For the text-containing cell, return its midpoint in [X, Y] coordinate format. 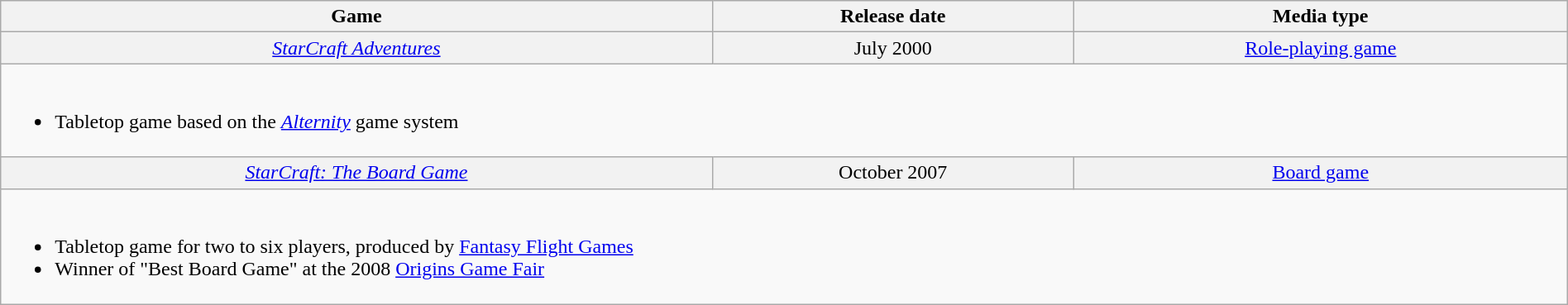
Board game [1320, 173]
Media type [1320, 17]
Release date [893, 17]
July 2000 [893, 48]
Tabletop game for two to six players, produced by Fantasy Flight GamesWinner of "Best Board Game" at the 2008 Origins Game Fair [784, 246]
October 2007 [893, 173]
StarCraft: The Board Game [356, 173]
StarCraft Adventures [356, 48]
Game [356, 17]
Role-playing game [1320, 48]
Tabletop game based on the Alternity game system [784, 111]
